Capture the cell that displays the provided text and extract its (X, Y) central coordinate. 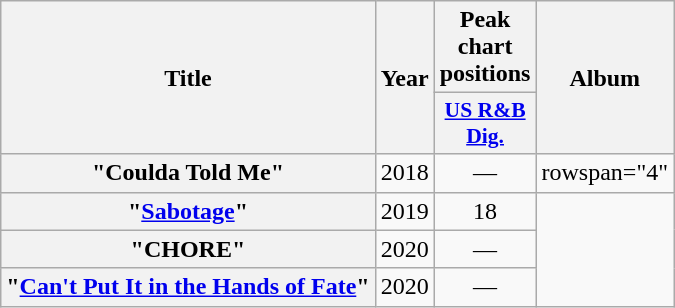
Album (605, 78)
"Sabotage" (188, 211)
"Coulda Told Me" (188, 173)
18 (485, 211)
2018 (404, 173)
Peak chart positions (485, 47)
"CHORE" (188, 249)
rowspan="4" (605, 173)
"Can't Put It in the Hands of Fate" (188, 287)
2019 (404, 211)
Title (188, 78)
Year (404, 78)
US R&B Dig. (485, 124)
